Capture the cell that displays the provided text and extract its (x, y) central coordinate. 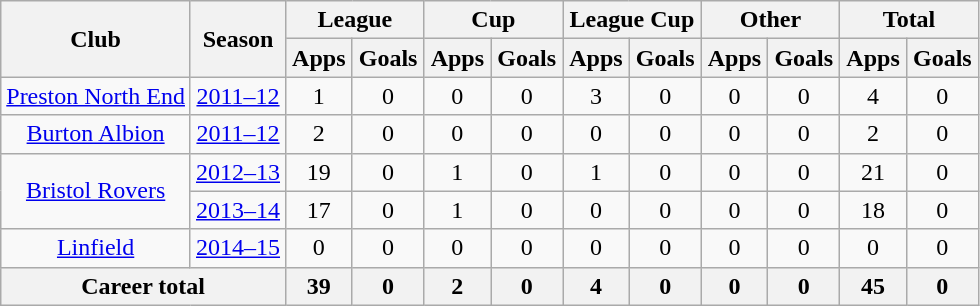
17 (320, 210)
Bristol Rovers (96, 191)
19 (320, 172)
18 (874, 210)
2012–13 (238, 172)
Career total (144, 286)
Season (238, 39)
39 (320, 286)
Cup (494, 20)
Linfield (96, 248)
45 (874, 286)
2014–15 (238, 248)
Total (910, 20)
Preston North End (96, 96)
2013–14 (238, 210)
21 (874, 172)
3 (596, 96)
Other (770, 20)
Burton Albion (96, 134)
League Cup (632, 20)
League (356, 20)
Club (96, 39)
